Detect which cell encompasses the target text, then output its (X, Y) center coordinate. 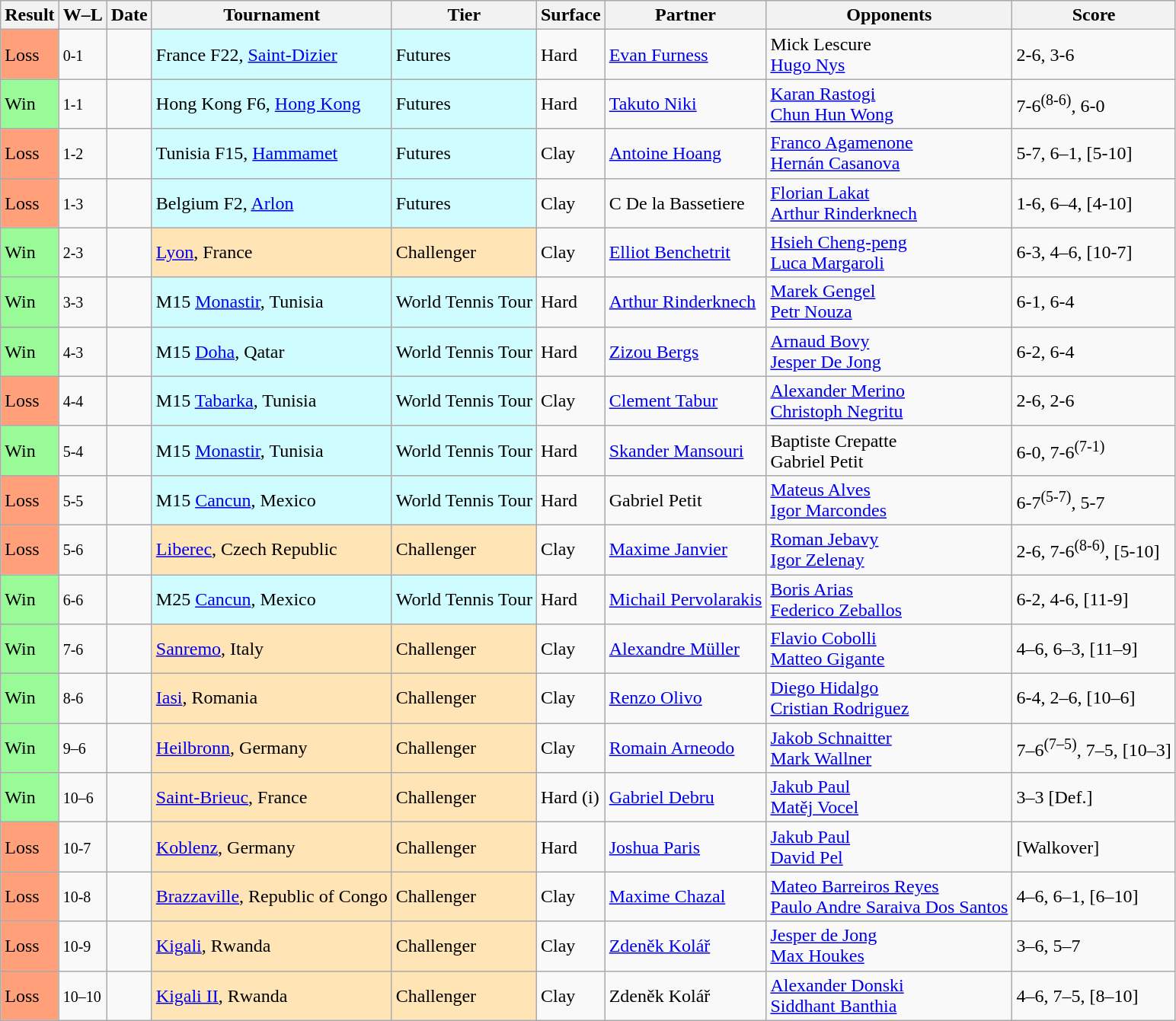
Date (129, 15)
Lyon, France (271, 253)
M15 Cancun, Mexico (271, 499)
Evan Furness (685, 55)
Gabriel Petit (685, 499)
Alexander Merino Christoph Negritu (890, 400)
7-6(8-6), 6-0 (1094, 104)
2-6, 3-6 (1094, 55)
Boris Arias Federico Zeballos (890, 598)
Saint-Brieuc, France (271, 798)
Takuto Niki (685, 104)
Mateo Barreiros Reyes Paulo Andre Saraiva Dos Santos (890, 897)
Clement Tabur (685, 400)
7-6 (82, 649)
6-6 (82, 598)
6-2, 4-6, [11-9] (1094, 598)
3–6, 5–7 (1094, 946)
Zizou Bergs (685, 352)
Heilbronn, Germany (271, 748)
4–6, 7–5, [8–10] (1094, 996)
Iasi, Romania (271, 699)
Jesper de Jong Max Houkes (890, 946)
Liberec, Czech Republic (271, 550)
4–6, 6–1, [6–10] (1094, 897)
Florian Lakat Arthur Rinderknech (890, 203)
Partner (685, 15)
10–6 (82, 798)
France F22, Saint-Dizier (271, 55)
5-4 (82, 451)
Tier (464, 15)
6-2, 6-4 (1094, 352)
6-7(5-7), 5-7 (1094, 499)
10-7 (82, 847)
Arthur Rinderknech (685, 302)
6-1, 6-4 (1094, 302)
M25 Cancun, Mexico (271, 598)
Opponents (890, 15)
Surface (570, 15)
Renzo Olivo (685, 699)
Sanremo, Italy (271, 649)
Hsieh Cheng-peng Luca Margaroli (890, 253)
1-6, 6–4, [4-10] (1094, 203)
Tunisia F15, Hammamet (271, 154)
Hong Kong F6, Hong Kong (271, 104)
10-9 (82, 946)
1-2 (82, 154)
Koblenz, Germany (271, 847)
Kigali, Rwanda (271, 946)
1-1 (82, 104)
Result (30, 15)
Karan Rastogi Chun Hun Wong (890, 104)
[Walkover] (1094, 847)
Mateus Alves Igor Marcondes (890, 499)
Brazzaville, Republic of Congo (271, 897)
2-6, 2-6 (1094, 400)
Jakub Paul David Pel (890, 847)
Franco Agamenone Hernán Casanova (890, 154)
Roman Jebavy Igor Zelenay (890, 550)
Mick Lescure Hugo Nys (890, 55)
0-1 (82, 55)
Maxime Chazal (685, 897)
10-8 (82, 897)
Joshua Paris (685, 847)
3–3 [Def.] (1094, 798)
5-6 (82, 550)
Score (1094, 15)
C De la Bassetiere (685, 203)
3-3 (82, 302)
Belgium F2, Arlon (271, 203)
Hard (i) (570, 798)
9–6 (82, 748)
Baptiste Crepatte Gabriel Petit (890, 451)
Marek Gengel Petr Nouza (890, 302)
8-6 (82, 699)
M15 Tabarka, Tunisia (271, 400)
2-6, 7-6(8-6), [5-10] (1094, 550)
Maxime Janvier (685, 550)
W–L (82, 15)
Kigali II, Rwanda (271, 996)
Romain Arneodo (685, 748)
Skander Mansouri (685, 451)
M15 Doha, Qatar (271, 352)
4–6, 6–3, [11–9] (1094, 649)
Arnaud Bovy Jesper De Jong (890, 352)
Elliot Benchetrit (685, 253)
Tournament (271, 15)
4-3 (82, 352)
2-3 (82, 253)
6-3, 4–6, [10-7] (1094, 253)
Gabriel Debru (685, 798)
4-4 (82, 400)
Antoine Hoang (685, 154)
5-5 (82, 499)
5-7, 6–1, [5-10] (1094, 154)
Jakub Paul Matěj Vocel (890, 798)
Jakob Schnaitter Mark Wallner (890, 748)
1-3 (82, 203)
10–10 (82, 996)
Flavio Cobolli Matteo Gigante (890, 649)
Michail Pervolarakis (685, 598)
6-0, 7-6(7-1) (1094, 451)
7–6(7–5), 7–5, [10–3] (1094, 748)
Alexandre Müller (685, 649)
6-4, 2–6, [10–6] (1094, 699)
Alexander Donski Siddhant Banthia (890, 996)
Diego Hidalgo Cristian Rodriguez (890, 699)
